Provide the [X, Y] coordinate of the cell's center where the given text is located.  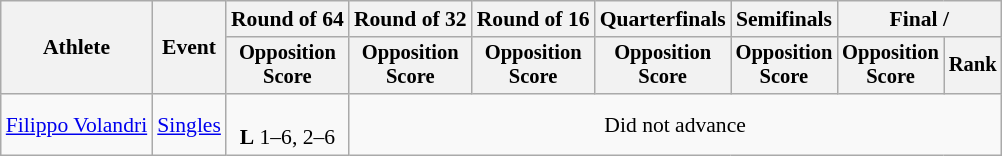
Athlete [76, 48]
Singles [189, 124]
Round of 32 [410, 19]
L 1–6, 2–6 [288, 124]
Filippo Volandri [76, 124]
Semifinals [784, 19]
Final / [919, 19]
Round of 64 [288, 19]
Round of 16 [534, 19]
Rank [973, 66]
Quarterfinals [663, 19]
Did not advance [676, 124]
Event [189, 48]
